Return the [x, y] coordinate for the center point of the cell that contains the specified text.  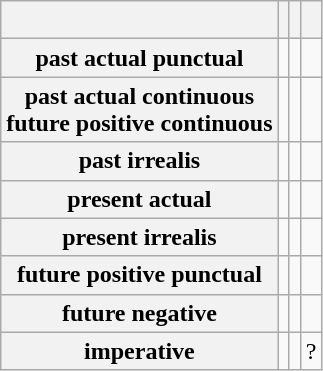
present irrealis [140, 237]
future positive punctual [140, 275]
past actual punctual [140, 58]
past actual continuousfuture positive continuous [140, 110]
present actual [140, 199]
? [311, 351]
past irrealis [140, 161]
imperative [140, 351]
future negative [140, 313]
